Locate the cell with the specified text and output its [x, y] center coordinate. 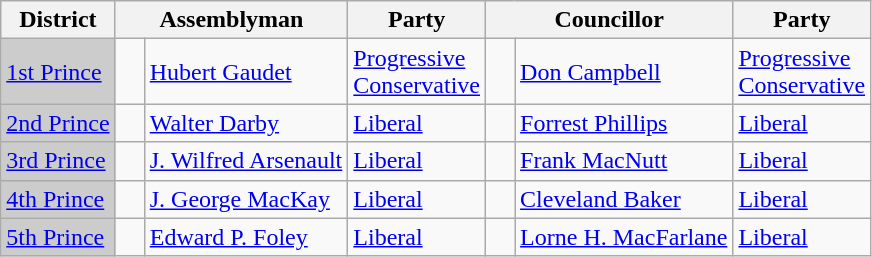
Lorne H. MacFarlane [624, 237]
Edward P. Foley [246, 237]
Forrest Phillips [624, 123]
5th Prince [58, 237]
4th Prince [58, 199]
Councillor [610, 20]
Hubert Gaudet [246, 72]
Don Campbell [624, 72]
J. George MacKay [246, 199]
District [58, 20]
Walter Darby [246, 123]
Frank MacNutt [624, 161]
2nd Prince [58, 123]
3rd Prince [58, 161]
Cleveland Baker [624, 199]
1st Prince [58, 72]
Assemblyman [232, 20]
J. Wilfred Arsenault [246, 161]
